From the cell containing the given text, extract its center point as (X, Y) coordinate. 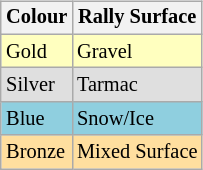
Mixed Surface (137, 152)
Bronze (36, 152)
Snow/Ice (137, 119)
Rally Surface (137, 18)
Tarmac (137, 85)
Gravel (137, 51)
Colour (36, 18)
Silver (36, 85)
Blue (36, 119)
Gold (36, 51)
